Scan for the cell matching the given text and deliver its (x, y) coordinate at center. 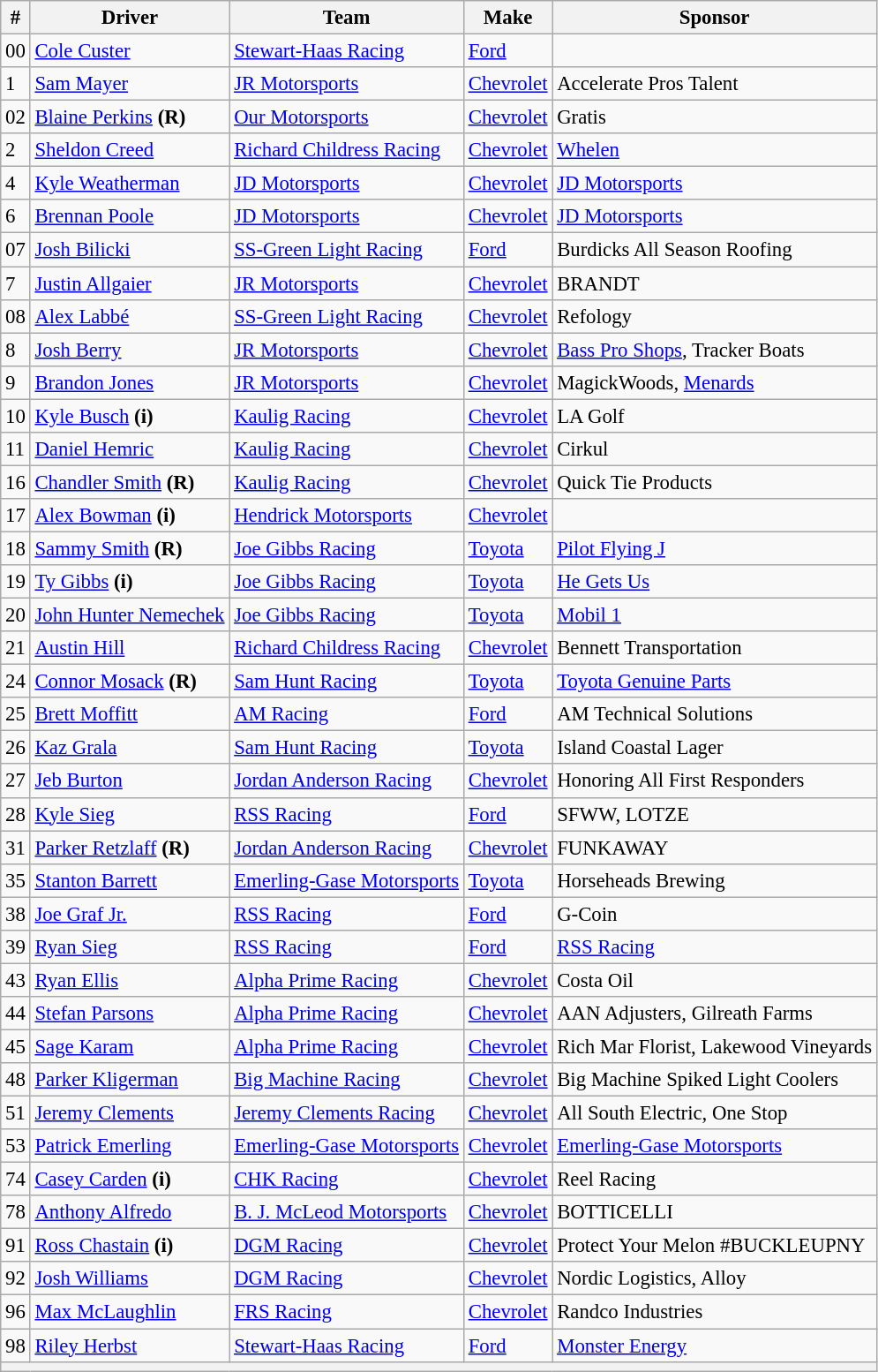
45 (16, 1046)
BOTTICELLI (715, 1212)
02 (16, 117)
51 (16, 1113)
Ryan Sieg (130, 947)
LA Golf (715, 416)
Hendrick Motorsports (347, 516)
Sam Mayer (130, 84)
Austin Hill (130, 648)
Costa Oil (715, 980)
Ty Gibbs (i) (130, 582)
96 (16, 1312)
Brandon Jones (130, 382)
44 (16, 1014)
78 (16, 1212)
91 (16, 1246)
Quick Tie Products (715, 482)
AAN Adjusters, Gilreath Farms (715, 1014)
2 (16, 150)
Bennett Transportation (715, 648)
Sammy Smith (R) (130, 548)
BRANDT (715, 283)
17 (16, 516)
Burdicks All Season Roofing (715, 250)
All South Electric, One Stop (715, 1113)
Stefan Parsons (130, 1014)
Jeb Burton (130, 781)
Connor Mosack (R) (130, 682)
Kyle Weatherman (130, 184)
Whelen (715, 150)
53 (16, 1146)
Big Machine Spiked Light Coolers (715, 1080)
43 (16, 980)
6 (16, 216)
39 (16, 947)
Toyota Genuine Parts (715, 682)
35 (16, 880)
Horseheads Brewing (715, 880)
98 (16, 1346)
Jeremy Clements Racing (347, 1113)
00 (16, 51)
Chandler Smith (R) (130, 482)
Team (347, 18)
Josh Berry (130, 350)
48 (16, 1080)
Randco Industries (715, 1312)
21 (16, 648)
Island Coastal Lager (715, 748)
CHK Racing (347, 1180)
Pilot Flying J (715, 548)
Riley Herbst (130, 1346)
08 (16, 316)
Max McLaughlin (130, 1312)
G-Coin (715, 914)
9 (16, 382)
Patrick Emerling (130, 1146)
Ryan Ellis (130, 980)
Jeremy Clements (130, 1113)
Cirkul (715, 449)
07 (16, 250)
Bass Pro Shops, Tracker Boats (715, 350)
Joe Graf Jr. (130, 914)
# (16, 18)
Gratis (715, 117)
25 (16, 714)
Josh Williams (130, 1279)
Daniel Hemric (130, 449)
Brett Moffitt (130, 714)
Kaz Grala (130, 748)
Refology (715, 316)
74 (16, 1180)
Alex Labbé (130, 316)
1 (16, 84)
AM Racing (347, 714)
20 (16, 615)
8 (16, 350)
Blaine Perkins (R) (130, 117)
4 (16, 184)
Sheldon Creed (130, 150)
Monster Energy (715, 1346)
FUNKAWAY (715, 848)
26 (16, 748)
11 (16, 449)
Justin Allgaier (130, 283)
Kyle Busch (i) (130, 416)
19 (16, 582)
Protect Your Melon #BUCKLEUPNY (715, 1246)
Kyle Sieg (130, 814)
Big Machine Racing (347, 1080)
AM Technical Solutions (715, 714)
Nordic Logistics, Alloy (715, 1279)
Anthony Alfredo (130, 1212)
16 (16, 482)
John Hunter Nemechek (130, 615)
Casey Carden (i) (130, 1180)
SFWW, LOTZE (715, 814)
Mobil 1 (715, 615)
Accelerate Pros Talent (715, 84)
10 (16, 416)
Parker Kligerman (130, 1080)
Make (507, 18)
Driver (130, 18)
Sponsor (715, 18)
He Gets Us (715, 582)
Sage Karam (130, 1046)
7 (16, 283)
MagickWoods, Menards (715, 382)
18 (16, 548)
Josh Bilicki (130, 250)
31 (16, 848)
Ross Chastain (i) (130, 1246)
92 (16, 1279)
FRS Racing (347, 1312)
Our Motorsports (347, 117)
28 (16, 814)
B. J. McLeod Motorsports (347, 1212)
Rich Mar Florist, Lakewood Vineyards (715, 1046)
Reel Racing (715, 1180)
27 (16, 781)
Stanton Barrett (130, 880)
Cole Custer (130, 51)
38 (16, 914)
24 (16, 682)
Brennan Poole (130, 216)
Parker Retzlaff (R) (130, 848)
Honoring All First Responders (715, 781)
Alex Bowman (i) (130, 516)
